Find where the given text appears and provide that cell's center as [x, y] coordinate. 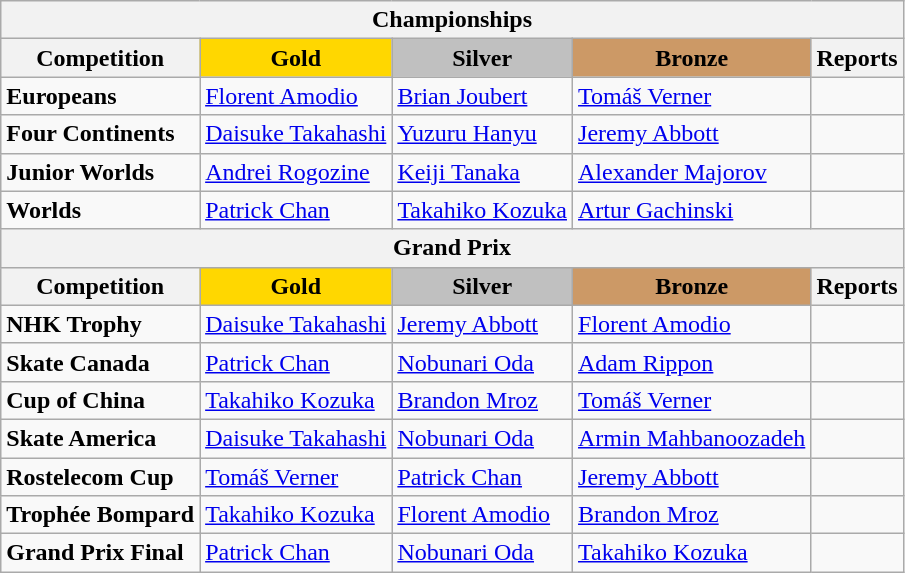
Skate Canada [100, 362]
Skate America [100, 438]
Andrei Rogozine [296, 172]
Cup of China [100, 400]
Yuzuru Hanyu [482, 134]
Armin Mahbanoozadeh [692, 438]
Rostelecom Cup [100, 477]
Worlds [100, 210]
Grand Prix [452, 248]
Keiji Tanaka [482, 172]
Alexander Majorov [692, 172]
Championships [452, 20]
Trophée Bompard [100, 515]
Four Continents [100, 134]
Artur Gachinski [692, 210]
Brian Joubert [482, 96]
Adam Rippon [692, 362]
Grand Prix Final [100, 553]
NHK Trophy [100, 324]
Europeans [100, 96]
Junior Worlds [100, 172]
